Capture the cell that displays the provided text and extract its [x, y] central coordinate. 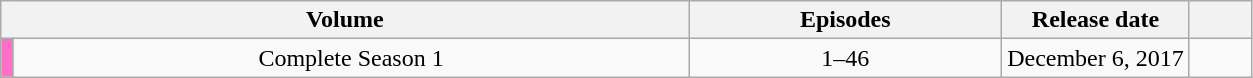
Volume [345, 20]
Release date [1096, 20]
Episodes [846, 20]
Complete Season 1 [351, 58]
December 6, 2017 [1096, 58]
1–46 [846, 58]
